Scan for the cell matching the given text and deliver its (x, y) coordinate at center. 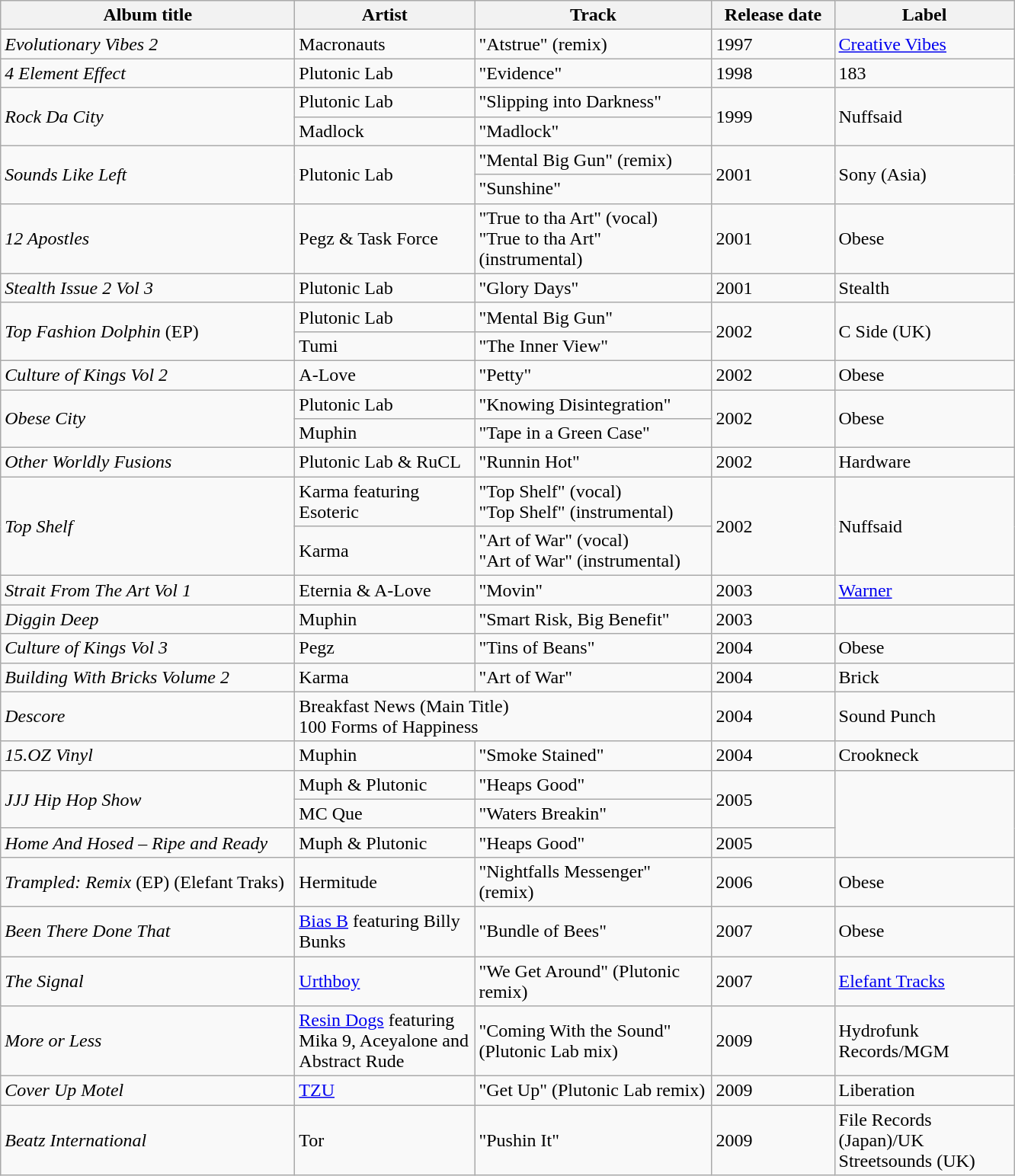
Release date (773, 15)
"We Get Around" (Plutonic remix) (593, 981)
Brick (924, 677)
Tor (385, 1140)
15.OZ Vinyl (148, 756)
"Mental Big Gun" (593, 317)
Pegz & Task Force (385, 238)
"Sunshine" (593, 189)
"Tins of Beans" (593, 648)
TZU (385, 1091)
"Madlock" (593, 131)
"Glory Days" (593, 288)
Macronauts (385, 44)
"True to tha Art" (vocal) "True to tha Art" (instrumental) (593, 238)
Sounds Like Left (148, 174)
Culture of Kings Vol 2 (148, 375)
Stealth Issue 2 Vol 3 (148, 288)
"Smoke Stained" (593, 756)
"Runnin Hot" (593, 462)
2006 (773, 882)
Obese City (148, 419)
Diggin Deep (148, 619)
Crookneck (924, 756)
"Evidence" (593, 73)
"Art of War" (593, 677)
Top Fashion Dolphin (EP) (148, 331)
Rock Da City (148, 117)
1999 (773, 117)
"Petty" (593, 375)
Descore (148, 716)
"Nightfalls Messenger" (remix) (593, 882)
Culture of Kings Vol 3 (148, 648)
Stealth (924, 288)
Label (924, 15)
Bias B featuring Billy Bunks (385, 931)
"Movin" (593, 590)
Artist (385, 15)
File Records (Japan)/UK Streetsounds (UK) (924, 1140)
183 (924, 73)
Plutonic Lab & RuCL (385, 462)
Creative Vibes (924, 44)
Sony (Asia) (924, 174)
Evolutionary Vibes 2 (148, 44)
"Knowing Disintegration" (593, 404)
Sound Punch (924, 716)
Top Shelf (148, 526)
Home And Hosed – Ripe and Ready (148, 842)
MC Que (385, 813)
Trampled: Remix (EP) (Elefant Traks) (148, 882)
Album title (148, 15)
"Smart Risk, Big Benefit" (593, 619)
Strait From The Art Vol 1 (148, 590)
Building With Bricks Volume 2 (148, 677)
"Coming With the Sound" (Plutonic Lab mix) (593, 1041)
Resin Dogs featuring Mika 9, Aceyalone and Abstract Rude (385, 1041)
12 Apostles (148, 238)
Hardware (924, 462)
"Slipping into Darkness" (593, 102)
JJJ Hip Hop Show (148, 799)
C Side (UK) (924, 331)
"Tape in a Green Case" (593, 433)
Hydrofunk Records/MGM (924, 1041)
"Pushin It" (593, 1140)
1998 (773, 73)
A-Love (385, 375)
"Waters Breakin" (593, 813)
Hermitude (385, 882)
Eternia & A-Love (385, 590)
Been There Done That (148, 931)
1997 (773, 44)
More or Less (148, 1041)
Karma featuring Esoteric (385, 501)
Breakfast News (Main Title) 100 Forms of Happiness (503, 716)
Elefant Tracks (924, 981)
Pegz (385, 648)
"Mental Big Gun" (remix) (593, 160)
Liberation (924, 1091)
"Atstrue" (remix) (593, 44)
"The Inner View" (593, 346)
4 Element Effect (148, 73)
Other Worldly Fusions (148, 462)
Cover Up Motel (148, 1091)
The Signal (148, 981)
Warner (924, 590)
"Top Shelf" (vocal) "Top Shelf" (instrumental) (593, 501)
Track (593, 15)
"Get Up" (Plutonic Lab remix) (593, 1091)
"Bundle of Bees" (593, 931)
Madlock (385, 131)
Beatz International (148, 1140)
Urthboy (385, 981)
"Art of War" (vocal) "Art of War" (instrumental) (593, 551)
Tumi (385, 346)
